From the cell containing the given text, extract its center point as [x, y] coordinate. 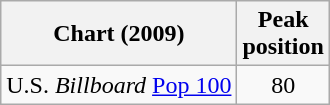
80 [283, 85]
Chart (2009) [119, 34]
U.S. Billboard Pop 100 [119, 85]
Peakposition [283, 34]
